Locate the cell with the specified text and output its [x, y] center coordinate. 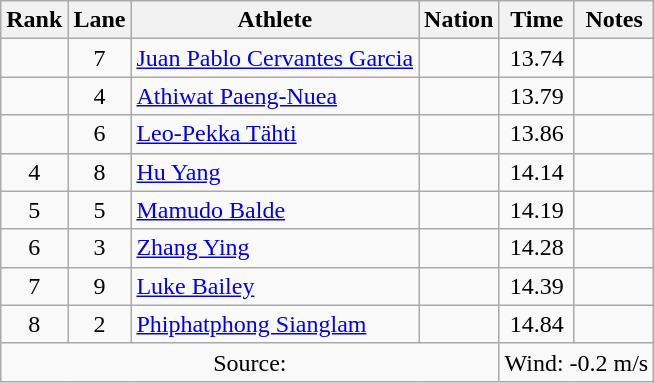
Juan Pablo Cervantes Garcia [275, 58]
Phiphatphong Sianglam [275, 324]
3 [100, 248]
Athiwat Paeng-Nuea [275, 96]
2 [100, 324]
9 [100, 286]
Zhang Ying [275, 248]
14.28 [536, 248]
14.39 [536, 286]
13.74 [536, 58]
Time [536, 20]
Nation [459, 20]
Rank [34, 20]
14.84 [536, 324]
13.79 [536, 96]
Hu Yang [275, 172]
14.19 [536, 210]
Leo-Pekka Tähti [275, 134]
13.86 [536, 134]
Lane [100, 20]
Wind: -0.2 m/s [576, 362]
Luke Bailey [275, 286]
Athlete [275, 20]
14.14 [536, 172]
Source: [250, 362]
Mamudo Balde [275, 210]
Notes [614, 20]
